Identify which cell holds the provided text, then report its [x, y] central coordinate. 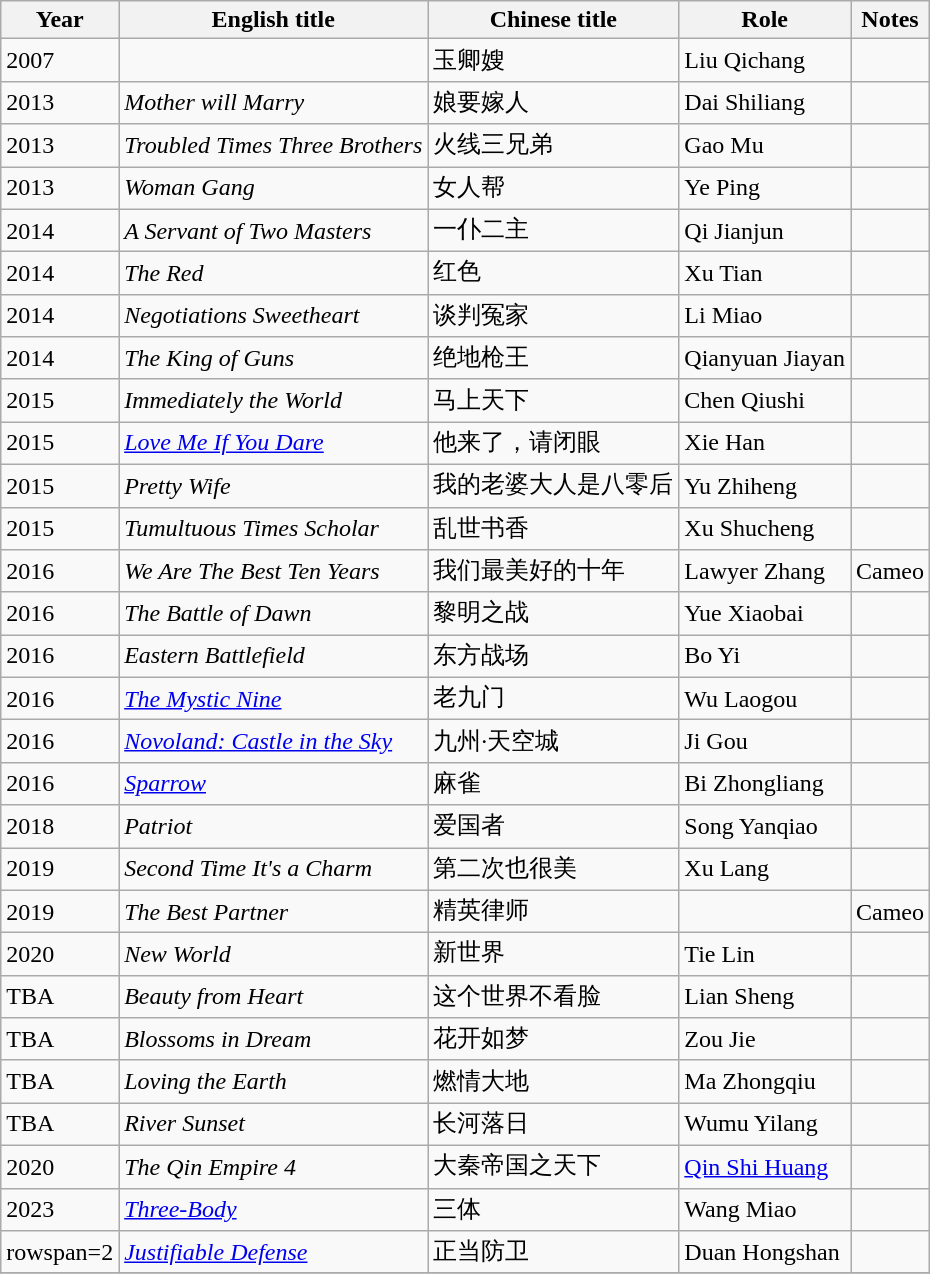
Yu Zhiheng [765, 486]
The Battle of Dawn [274, 614]
Yue Xiaobai [765, 614]
Beauty from Heart [274, 996]
Duan Hongshan [765, 1252]
Eastern Battlefield [274, 656]
Woman Gang [274, 188]
Ma Zhongqiu [765, 1082]
Song Yanqiao [765, 826]
这个世界不看脸 [554, 996]
English title [274, 20]
新世界 [554, 954]
2018 [60, 826]
老九门 [554, 698]
Immediately the World [274, 400]
Li Miao [765, 316]
Xie Han [765, 444]
The Best Partner [274, 912]
黎明之战 [554, 614]
Chen Qiushi [765, 400]
Ji Gou [765, 742]
The King of Guns [274, 358]
River Sunset [274, 1124]
Tie Lin [765, 954]
爱国者 [554, 826]
花开如梦 [554, 1040]
乱世书香 [554, 528]
2007 [60, 60]
The Qin Empire 4 [274, 1166]
女人帮 [554, 188]
正当防卫 [554, 1252]
Love Me If You Dare [274, 444]
Qin Shi Huang [765, 1166]
一仆二主 [554, 230]
Troubled Times Three Brothers [274, 146]
玉卿嫂 [554, 60]
Wang Miao [765, 1210]
Blossoms in Dream [274, 1040]
Qianyuan Jiayan [765, 358]
大秦帝国之天下 [554, 1166]
Zou Jie [765, 1040]
Bi Zhongliang [765, 784]
麻雀 [554, 784]
长河落日 [554, 1124]
Bo Yi [765, 656]
A Servant of Two Masters [274, 230]
Pretty Wife [274, 486]
三体 [554, 1210]
2023 [60, 1210]
Role [765, 20]
Xu Tian [765, 274]
Justifiable Defense [274, 1252]
Dai Shiliang [765, 102]
Ye Ping [765, 188]
Loving the Earth [274, 1082]
Xu Lang [765, 870]
Wu Laogou [765, 698]
Notes [890, 20]
我的老婆大人是八零后 [554, 486]
Gao Mu [765, 146]
精英律师 [554, 912]
Lian Sheng [765, 996]
The Mystic Nine [274, 698]
他来了，请闭眼 [554, 444]
九州·天空城 [554, 742]
娘要嫁人 [554, 102]
Liu Qichang [765, 60]
马上天下 [554, 400]
Second Time It's a Charm [274, 870]
Negotiations Sweetheart [274, 316]
我们最美好的十年 [554, 572]
Qi Jianjun [765, 230]
Year [60, 20]
Mother will Marry [274, 102]
火线三兄弟 [554, 146]
谈判冤家 [554, 316]
第二次也很美 [554, 870]
Tumultuous Times Scholar [274, 528]
Patriot [274, 826]
红色 [554, 274]
We Are The Best Ten Years [274, 572]
燃情大地 [554, 1082]
Xu Shucheng [765, 528]
Sparrow [274, 784]
Three-Body [274, 1210]
rowspan=2 [60, 1252]
Novoland: Castle in the Sky [274, 742]
New World [274, 954]
东方战场 [554, 656]
The Red [274, 274]
Wumu Yilang [765, 1124]
Lawyer Zhang [765, 572]
绝地枪王 [554, 358]
Chinese title [554, 20]
